Output the (X, Y) coordinate of the center of the cell containing the given text.  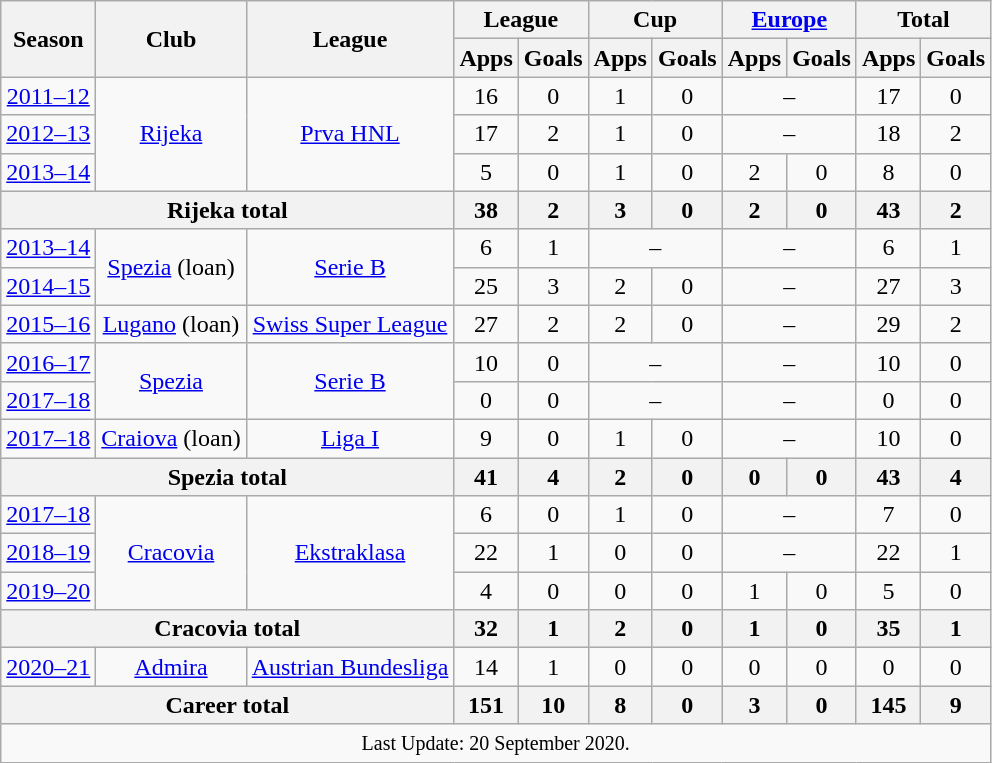
151 (486, 705)
2012–13 (48, 134)
Ekstraklasa (350, 553)
Spezia (loan) (171, 267)
Admira (171, 667)
41 (486, 477)
16 (486, 96)
38 (486, 210)
Swiss Super League (350, 324)
7 (888, 515)
2020–21 (48, 667)
2015–16 (48, 324)
2018–19 (48, 553)
32 (486, 629)
2016–17 (48, 362)
145 (888, 705)
Liga I (350, 438)
Craiova (loan) (171, 438)
Cup (655, 20)
Season (48, 39)
Prva HNL (350, 134)
Career total (228, 705)
2019–20 (48, 591)
Cracovia (171, 553)
Rijeka (171, 134)
29 (888, 324)
14 (486, 667)
2014–15 (48, 286)
Cracovia total (228, 629)
18 (888, 134)
Rijeka total (228, 210)
25 (486, 286)
Austrian Bundesliga (350, 667)
35 (888, 629)
Spezia total (228, 477)
Total (923, 20)
Last Update: 20 September 2020. (496, 743)
Europe (789, 20)
Lugano (loan) (171, 324)
Spezia (171, 381)
Club (171, 39)
2011–12 (48, 96)
